Identify which cell holds the provided text, then report its [x, y] central coordinate. 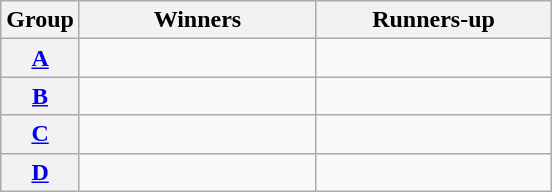
B [40, 96]
Group [40, 20]
C [40, 134]
D [40, 172]
Winners [197, 20]
Runners-up [433, 20]
A [40, 58]
